Determine the [X, Y] coordinate at the center of the cell enclosing the given text.  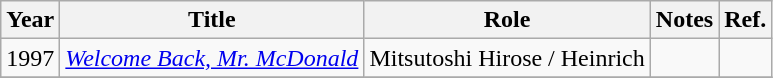
Welcome Back, Mr. McDonald [212, 58]
Year [30, 20]
Ref. [746, 20]
Notes [684, 20]
Title [212, 20]
1997 [30, 58]
Role [507, 20]
Mitsutoshi Hirose / Heinrich [507, 58]
